Identify which cell holds the provided text, then report its [X, Y] central coordinate. 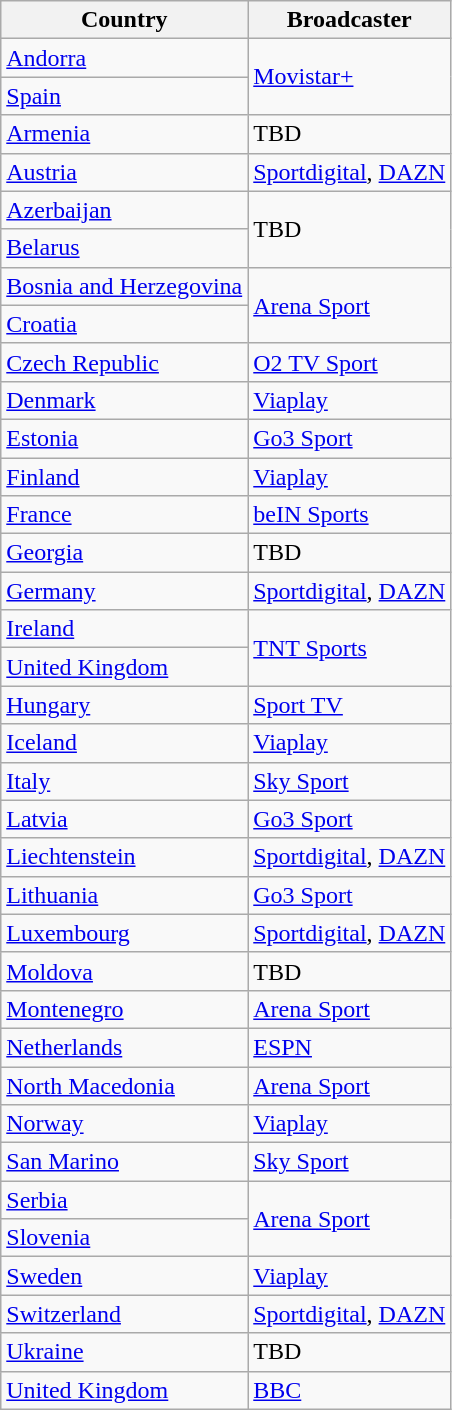
North Macedonia [124, 1085]
Sport TV [350, 705]
O2 TV Sport [350, 362]
Georgia [124, 553]
France [124, 515]
San Marino [124, 1162]
Lithuania [124, 895]
Sweden [124, 1276]
Switzerland [124, 1314]
Slovenia [124, 1238]
Bosnia and Herzegovina [124, 286]
Iceland [124, 743]
Country [124, 20]
Belarus [124, 248]
Liechtenstein [124, 857]
Luxembourg [124, 933]
beIN Sports [350, 515]
Estonia [124, 438]
Ukraine [124, 1352]
Armenia [124, 134]
Croatia [124, 324]
ESPN [350, 1047]
Serbia [124, 1200]
Spain [124, 96]
Italy [124, 781]
TNT Sports [350, 648]
Hungary [124, 705]
Azerbaijan [124, 210]
Ireland [124, 629]
Austria [124, 172]
Montenegro [124, 1009]
Czech Republic [124, 362]
Latvia [124, 819]
Andorra [124, 58]
Moldova [124, 971]
Denmark [124, 400]
Broadcaster [350, 20]
BBC [350, 1390]
Finland [124, 477]
Netherlands [124, 1047]
Germany [124, 591]
Norway [124, 1124]
Movistar+ [350, 77]
